Detect which cell encompasses the target text, then output its [X, Y] center coordinate. 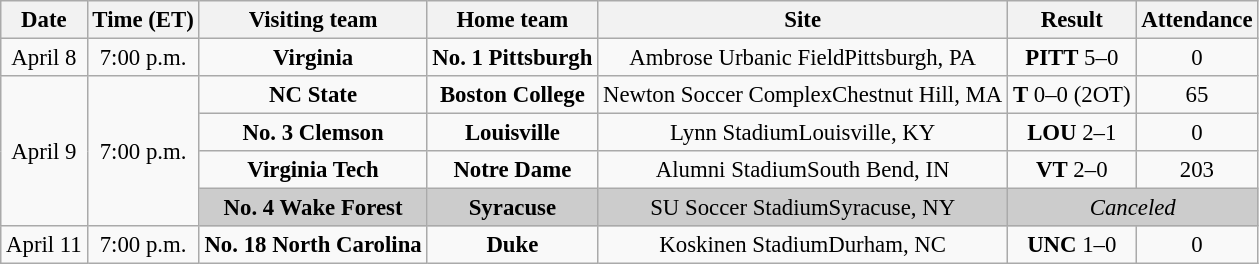
Alumni StadiumSouth Bend, IN [803, 170]
Boston College [512, 95]
Louisville [512, 133]
Site [803, 20]
Attendance [1197, 20]
April 9 [44, 151]
Visiting team [313, 20]
Home team [512, 20]
Time (ET) [143, 20]
65 [1197, 95]
No. 3 Clemson [313, 133]
Lynn StadiumLouisville, KY [803, 133]
Result [1072, 20]
No. 18 North Carolina [313, 245]
NC State [313, 95]
Virginia Tech [313, 170]
Koskinen StadiumDurham, NC [803, 245]
203 [1197, 170]
Notre Dame [512, 170]
April 8 [44, 58]
Date [44, 20]
Ambrose Urbanic FieldPittsburgh, PA [803, 58]
Syracuse [512, 208]
PITT 5–0 [1072, 58]
Duke [512, 245]
LOU 2–1 [1072, 133]
T 0–0 (2OT) [1072, 95]
VT 2–0 [1072, 170]
Virginia [313, 58]
No. 1 Pittsburgh [512, 58]
April 11 [44, 245]
No. 4 Wake Forest [313, 208]
Newton Soccer ComplexChestnut Hill, MA [803, 95]
UNC 1–0 [1072, 245]
SU Soccer StadiumSyracuse, NY [803, 208]
Canceled [1133, 208]
